Locate the cell with the specified text and output its [X, Y] center coordinate. 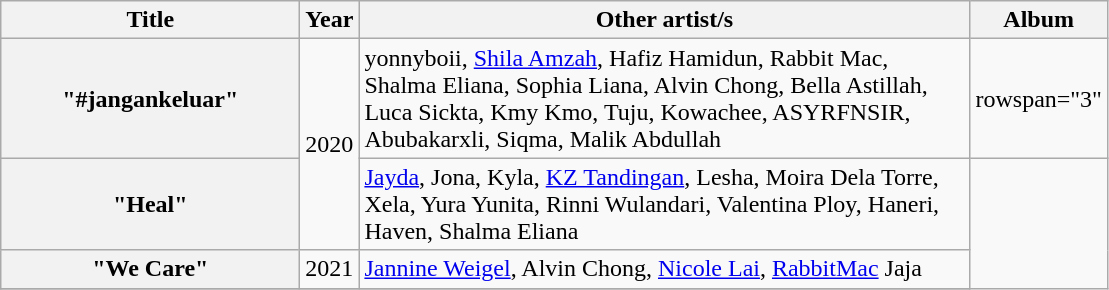
"We Care" [150, 269]
"Heal" [150, 204]
Year [330, 20]
2021 [330, 269]
2020 [330, 144]
Jannine Weigel, Alvin Chong, Nicole Lai, RabbitMac Jaja [664, 269]
Other artist/s [664, 20]
rowspan="3" [1039, 98]
Title [150, 20]
"#jangankeluar" [150, 98]
Album [1039, 20]
Jayda, Jona, Kyla, KZ Tandingan, Lesha, Moira Dela Torre, Xela, Yura Yunita, Rinni Wulandari, Valentina Ploy, Haneri, Haven, Shalma Eliana [664, 204]
